Extract the (x, y) coordinate from the center of the cell holding the provided text.  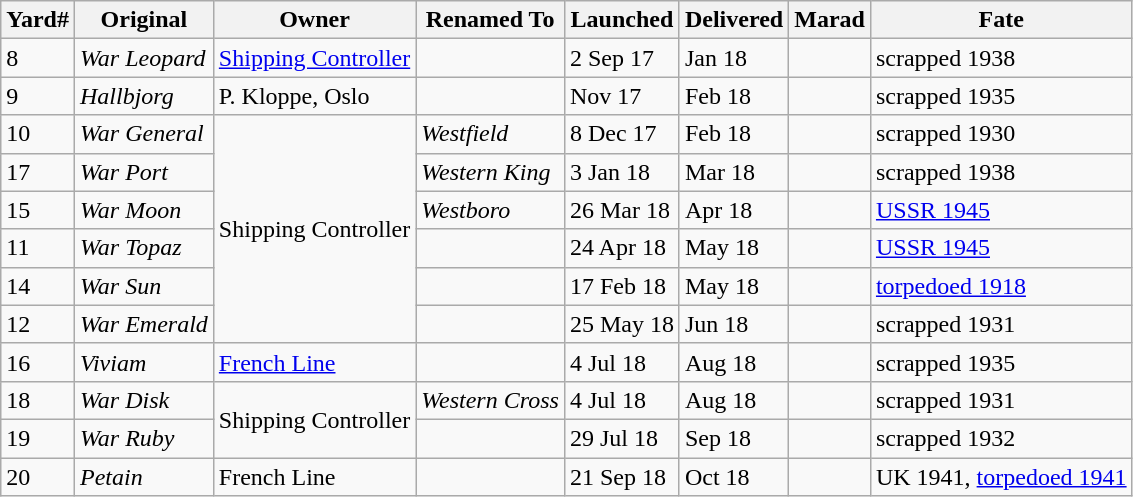
P. Kloppe, Oslo (314, 96)
26 Mar 18 (622, 210)
scrapped 1932 (1001, 438)
UK 1941, torpedoed 1941 (1001, 477)
Westboro (490, 210)
War Emerald (144, 324)
15 (38, 210)
14 (38, 286)
torpedoed 1918 (1001, 286)
War Moon (144, 210)
War General (144, 134)
Western Cross (490, 400)
Marad (830, 20)
17 (38, 172)
18 (38, 400)
Launched (622, 20)
Oct 18 (734, 477)
War Leopard (144, 58)
Hallbjorg (144, 96)
29 Jul 18 (622, 438)
War Sun (144, 286)
Western King (490, 172)
9 (38, 96)
24 Apr 18 (622, 248)
10 (38, 134)
8 (38, 58)
Renamed To (490, 20)
Sep 18 (734, 438)
War Disk (144, 400)
16 (38, 362)
Petain (144, 477)
Original (144, 20)
Delivered (734, 20)
Jan 18 (734, 58)
War Port (144, 172)
3 Jan 18 (622, 172)
War Ruby (144, 438)
2 Sep 17 (622, 58)
Mar 18 (734, 172)
Owner (314, 20)
Westfield (490, 134)
War Topaz (144, 248)
21 Sep 18 (622, 477)
scrapped 1930 (1001, 134)
12 (38, 324)
Jun 18 (734, 324)
Viviam (144, 362)
Nov 17 (622, 96)
Fate (1001, 20)
20 (38, 477)
19 (38, 438)
25 May 18 (622, 324)
8 Dec 17 (622, 134)
Apr 18 (734, 210)
Yard# (38, 20)
11 (38, 248)
17 Feb 18 (622, 286)
